Extract the [X, Y] coordinate from the center of the cell holding the provided text.  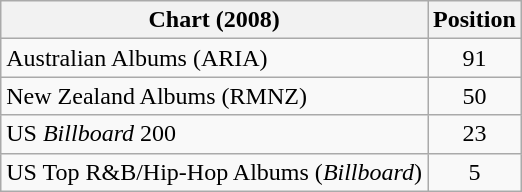
Chart (2008) [214, 20]
23 [475, 134]
91 [475, 58]
US Billboard 200 [214, 134]
US Top R&B/Hip-Hop Albums (Billboard) [214, 172]
50 [475, 96]
5 [475, 172]
Position [475, 20]
New Zealand Albums (RMNZ) [214, 96]
Australian Albums (ARIA) [214, 58]
